Locate the cell with the specified text and output its (x, y) center coordinate. 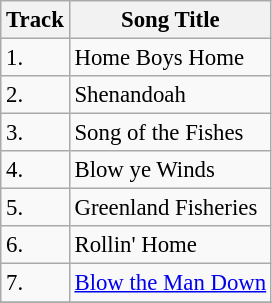
Greenland Fisheries (170, 208)
2. (35, 95)
1. (35, 58)
7. (35, 283)
4. (35, 170)
Song Title (170, 20)
Blow ye Winds (170, 170)
Song of the Fishes (170, 133)
6. (35, 245)
Home Boys Home (170, 58)
3. (35, 133)
5. (35, 208)
Rollin' Home (170, 245)
Track (35, 20)
Shenandoah (170, 95)
Blow the Man Down (170, 283)
